Pinpoint the cell where the given text exists, returning its [x, y] midpoint coordinate. 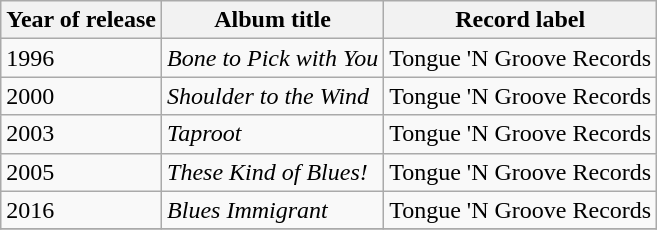
Taproot [273, 134]
These Kind of Blues! [273, 172]
2003 [82, 134]
2005 [82, 172]
Year of release [82, 20]
Bone to Pick with You [273, 58]
Record label [520, 20]
1996 [82, 58]
2016 [82, 210]
2000 [82, 96]
Album title [273, 20]
Blues Immigrant [273, 210]
Shoulder to the Wind [273, 96]
